Find where the given text appears and provide that cell's center as (X, Y) coordinate. 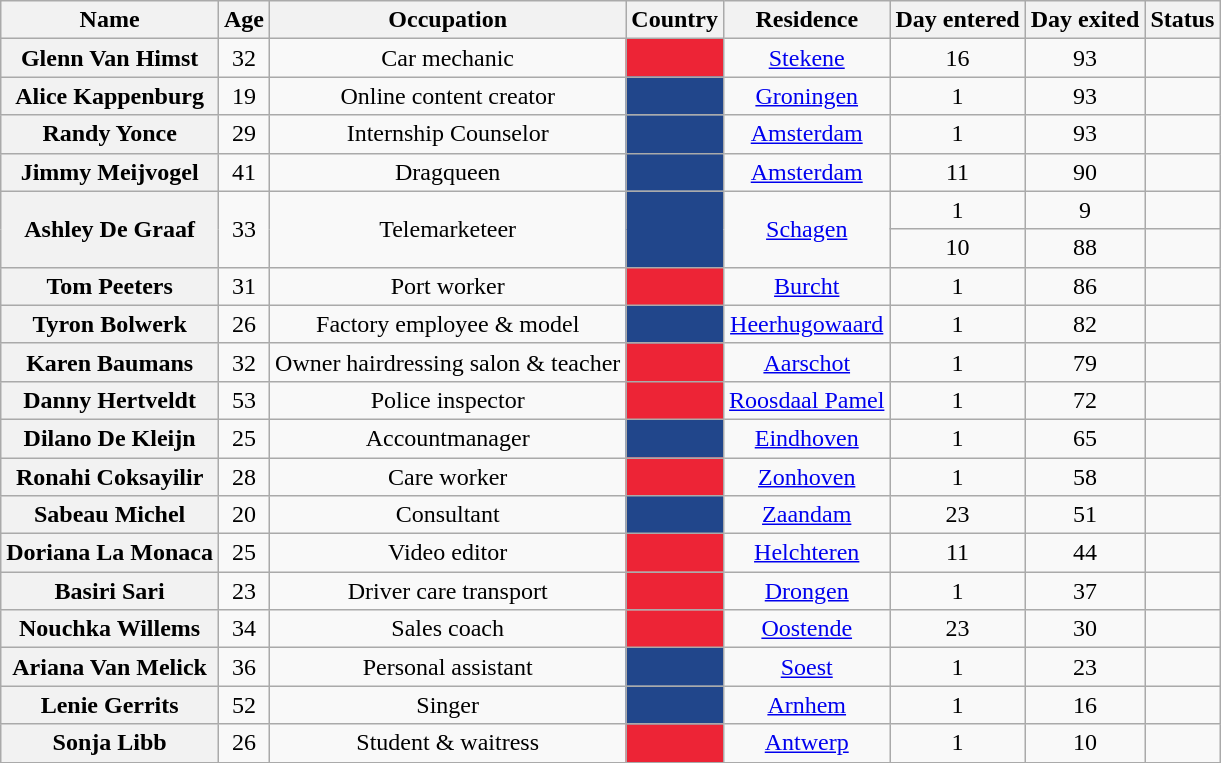
Dilano De Kleijn (110, 438)
Burcht (807, 286)
Glenn Van Himst (110, 58)
Singer (448, 705)
34 (244, 629)
Eindhoven (807, 438)
Lenie Gerrits (110, 705)
Ronahi Coksayilir (110, 477)
Telemarketeer (448, 229)
Port worker (448, 286)
79 (1085, 362)
82 (1085, 324)
88 (1085, 248)
Driver care transport (448, 591)
Accountmanager (448, 438)
Soest (807, 667)
Age (244, 20)
Doriana La Monaca (110, 553)
Video editor (448, 553)
Car mechanic (448, 58)
Country (675, 20)
Status (1182, 20)
65 (1085, 438)
Online content creator (448, 96)
29 (244, 134)
Ashley De Graaf (110, 229)
Occupation (448, 20)
Sales coach (448, 629)
33 (244, 229)
Oostende (807, 629)
Groningen (807, 96)
Zaandam (807, 515)
53 (244, 400)
Aarschot (807, 362)
Day exited (1085, 20)
Randy Yonce (110, 134)
Consultant (448, 515)
Danny Hertveldt (110, 400)
Roosdaal Pamel (807, 400)
Karen Baumans (110, 362)
Heerhugowaard (807, 324)
Internship Counselor (448, 134)
Care worker (448, 477)
Arnhem (807, 705)
44 (1085, 553)
Drongen (807, 591)
Sonja Libb (110, 743)
Basiri Sari (110, 591)
Day entered (958, 20)
Tom Peeters (110, 286)
36 (244, 667)
Zonhoven (807, 477)
Residence (807, 20)
9 (1085, 210)
86 (1085, 286)
72 (1085, 400)
Helchteren (807, 553)
Antwerp (807, 743)
30 (1085, 629)
58 (1085, 477)
41 (244, 172)
Dragqueen (448, 172)
Owner hairdressing salon & teacher (448, 362)
Ariana Van Melick (110, 667)
19 (244, 96)
Police inspector (448, 400)
28 (244, 477)
90 (1085, 172)
20 (244, 515)
Tyron Bolwerk (110, 324)
31 (244, 286)
Schagen (807, 229)
Name (110, 20)
Alice Kappenburg (110, 96)
Personal assistant (448, 667)
Stekene (807, 58)
37 (1085, 591)
51 (1085, 515)
Jimmy Meijvogel (110, 172)
52 (244, 705)
Factory employee & model (448, 324)
Nouchka Willems (110, 629)
Student & waitress (448, 743)
Sabeau Michel (110, 515)
